Return [X, Y] of the center of cell containing provided text 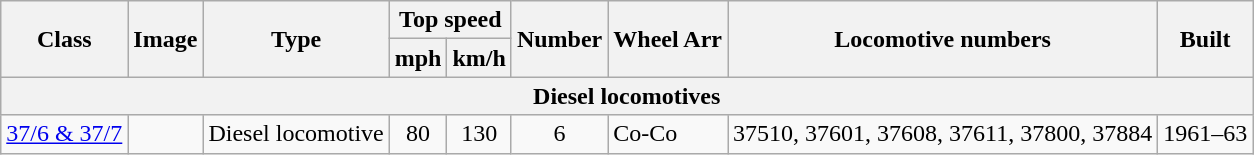
Co-Co [668, 134]
37510, 37601, 37608, 37611, 37800, 37884 [943, 134]
1961–63 [1206, 134]
Wheel Arr [668, 39]
80 [418, 134]
Top speed [450, 20]
Type [296, 39]
37/6 & 37/7 [64, 134]
Locomotive numbers [943, 39]
Number [559, 39]
Image [166, 39]
km/h [479, 58]
130 [479, 134]
Class [64, 39]
mph [418, 58]
Diesel locomotives [627, 96]
Built [1206, 39]
Diesel locomotive [296, 134]
6 [559, 134]
